Return [x, y] of the center of cell containing provided text 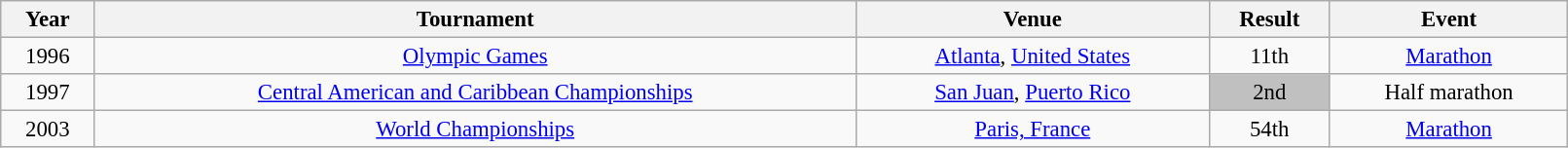
World Championships [475, 129]
Tournament [475, 19]
San Juan, Puerto Rico [1034, 92]
Central American and Caribbean Championships [475, 92]
Result [1269, 19]
Paris, France [1034, 129]
Half marathon [1448, 92]
2nd [1269, 92]
1997 [48, 92]
2003 [48, 129]
1996 [48, 56]
Venue [1034, 19]
11th [1269, 56]
Event [1448, 19]
Olympic Games [475, 56]
Atlanta, United States [1034, 56]
54th [1269, 129]
Year [48, 19]
